From the cell containing the given text, extract its center point as [X, Y] coordinate. 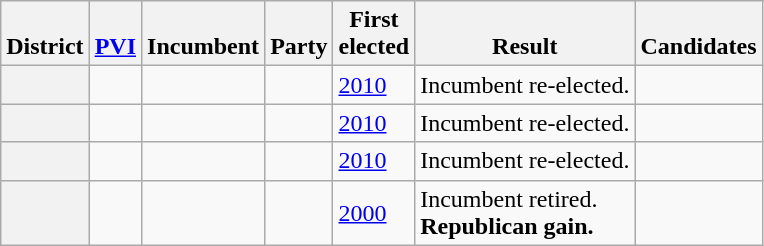
PVI [115, 34]
Result [525, 34]
2000 [374, 212]
Firstelected [374, 34]
Party [299, 34]
District [45, 34]
Incumbent [204, 34]
Candidates [698, 34]
Incumbent retired.Republican gain. [525, 212]
